Identify which cell holds the provided text, then report its (X, Y) central coordinate. 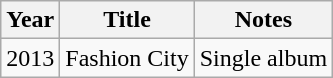
Year (30, 20)
Single album (263, 58)
Notes (263, 20)
Title (127, 20)
2013 (30, 58)
Fashion City (127, 58)
